Search for the cell housing the specified text and yield its [X, Y] center coordinate. 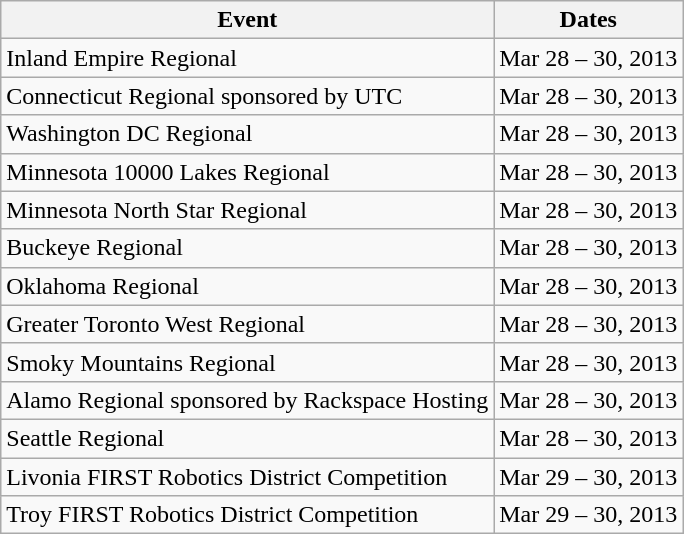
Minnesota North Star Regional [248, 210]
Washington DC Regional [248, 134]
Seattle Regional [248, 438]
Inland Empire Regional [248, 58]
Connecticut Regional sponsored by UTC [248, 96]
Alamo Regional sponsored by Rackspace Hosting [248, 400]
Troy FIRST Robotics District Competition [248, 515]
Oklahoma Regional [248, 286]
Buckeye Regional [248, 248]
Smoky Mountains Regional [248, 362]
Event [248, 20]
Greater Toronto West Regional [248, 324]
Livonia FIRST Robotics District Competition [248, 477]
Minnesota 10000 Lakes Regional [248, 172]
Dates [588, 20]
